Provide the (X, Y) coordinate of the cell's center where the given text is located.  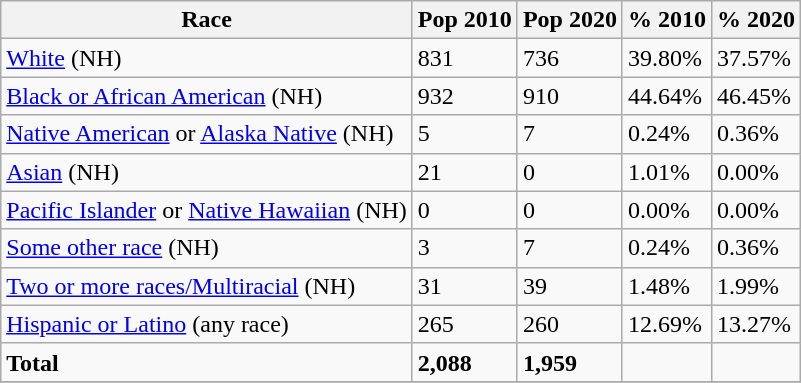
Total (207, 362)
Two or more races/Multiracial (NH) (207, 286)
% 2010 (666, 20)
910 (570, 96)
White (NH) (207, 58)
39 (570, 286)
265 (464, 324)
1,959 (570, 362)
Pop 2010 (464, 20)
Race (207, 20)
Black or African American (NH) (207, 96)
831 (464, 58)
5 (464, 134)
2,088 (464, 362)
13.27% (756, 324)
Asian (NH) (207, 172)
39.80% (666, 58)
932 (464, 96)
Pop 2020 (570, 20)
21 (464, 172)
1.48% (666, 286)
1.01% (666, 172)
% 2020 (756, 20)
44.64% (666, 96)
31 (464, 286)
1.99% (756, 286)
Some other race (NH) (207, 248)
Pacific Islander or Native Hawaiian (NH) (207, 210)
3 (464, 248)
260 (570, 324)
736 (570, 58)
12.69% (666, 324)
Native American or Alaska Native (NH) (207, 134)
Hispanic or Latino (any race) (207, 324)
46.45% (756, 96)
37.57% (756, 58)
